From the cell containing the given text, extract its center point as [x, y] coordinate. 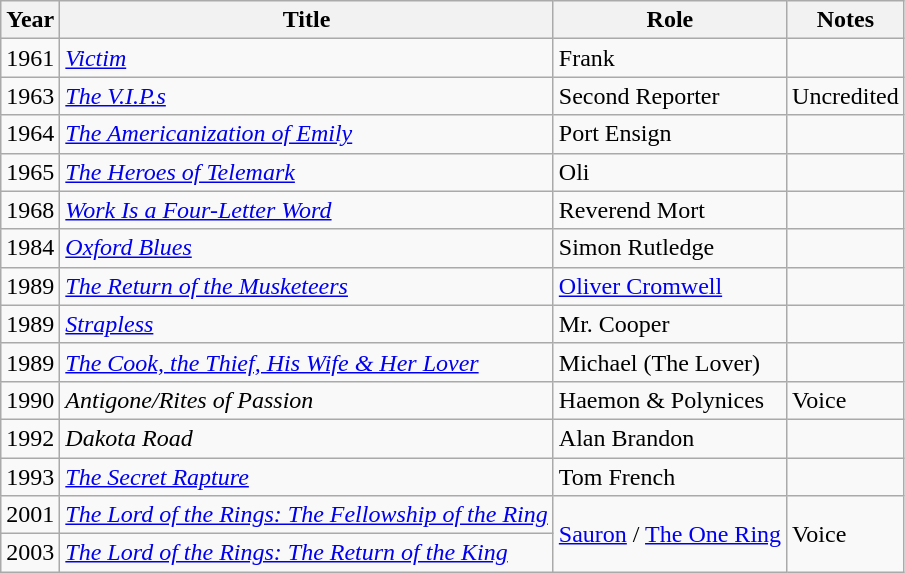
Oliver Cromwell [670, 286]
2003 [30, 553]
Oxford Blues [307, 248]
The Cook, the Thief, His Wife & Her Lover [307, 362]
Alan Brandon [670, 438]
The Secret Rapture [307, 477]
2001 [30, 515]
Role [670, 20]
Title [307, 20]
Uncredited [846, 96]
Mr. Cooper [670, 324]
The Lord of the Rings: The Return of the King [307, 553]
Port Ensign [670, 134]
Oli [670, 172]
The Return of the Musketeers [307, 286]
Second Reporter [670, 96]
Sauron / The One Ring [670, 534]
Antigone/Rites of Passion [307, 400]
Notes [846, 20]
Victim [307, 58]
Strapless [307, 324]
1961 [30, 58]
Tom French [670, 477]
The Lord of the Rings: The Fellowship of the Ring [307, 515]
Haemon & Polynices [670, 400]
The Americanization of Emily [307, 134]
1968 [30, 210]
Simon Rutledge [670, 248]
Year [30, 20]
Work Is a Four-Letter Word [307, 210]
The V.I.P.s [307, 96]
Frank [670, 58]
Michael (The Lover) [670, 362]
1992 [30, 438]
1965 [30, 172]
1963 [30, 96]
Reverend Mort [670, 210]
1990 [30, 400]
1964 [30, 134]
1993 [30, 477]
Dakota Road [307, 438]
The Heroes of Telemark [307, 172]
1984 [30, 248]
